Output the (x, y) coordinate of the center of the cell containing the given text.  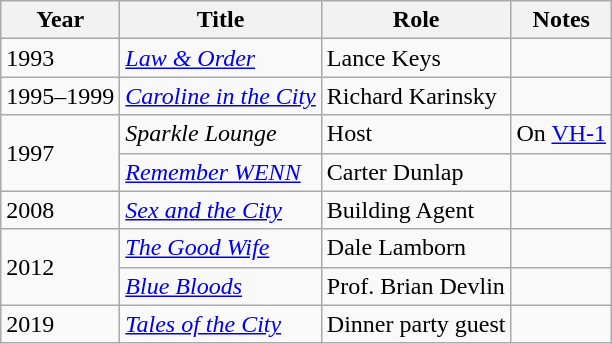
Notes (562, 20)
Blue Bloods (220, 286)
1997 (60, 153)
Tales of the City (220, 324)
2019 (60, 324)
Prof. Brian Devlin (416, 286)
Law & Order (220, 58)
Lance Keys (416, 58)
Carter Dunlap (416, 172)
The Good Wife (220, 248)
1995–1999 (60, 96)
2012 (60, 267)
Role (416, 20)
Year (60, 20)
Dale Lamborn (416, 248)
Title (220, 20)
Richard Karinsky (416, 96)
Sparkle Lounge (220, 134)
Building Agent (416, 210)
2008 (60, 210)
Remember WENN (220, 172)
Dinner party guest (416, 324)
1993 (60, 58)
Host (416, 134)
On VH-1 (562, 134)
Caroline in the City (220, 96)
Sex and the City (220, 210)
